For the text-containing cell, return its midpoint in (x, y) coordinate format. 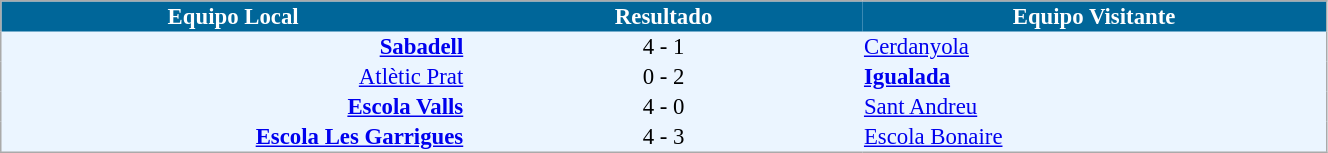
Sabadell (233, 47)
Sant Andreu (1094, 107)
Resultado (664, 16)
0 - 2 (664, 77)
Igualada (1094, 77)
Cerdanyola (1094, 47)
Atlètic Prat (233, 77)
Equipo Local (233, 16)
4 - 0 (664, 107)
Escola Bonaire (1094, 137)
Equipo Visitante (1094, 16)
4 - 3 (664, 137)
Escola Les Garrigues (233, 137)
Escola Valls (233, 107)
4 - 1 (664, 47)
